Extract the [X, Y] coordinate from the center of the cell holding the provided text.  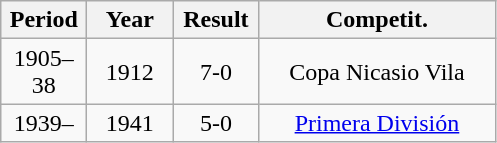
Primera División [377, 123]
Result [216, 20]
1941 [130, 123]
Period [44, 20]
1939– [44, 123]
Competit. [377, 20]
1905–38 [44, 72]
Year [130, 20]
Copa Nicasio Vila [377, 72]
7-0 [216, 72]
1912 [130, 72]
5-0 [216, 123]
